Scan for the cell matching the given text and deliver its (x, y) coordinate at center. 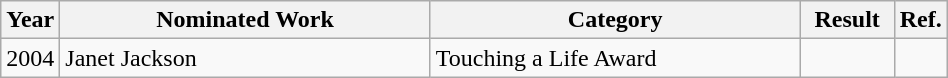
2004 (30, 58)
Result (847, 20)
Category (615, 20)
Ref. (920, 20)
Janet Jackson (245, 58)
Nominated Work (245, 20)
Touching a Life Award (615, 58)
Year (30, 20)
